Locate the cell with the specified text and output its [X, Y] center coordinate. 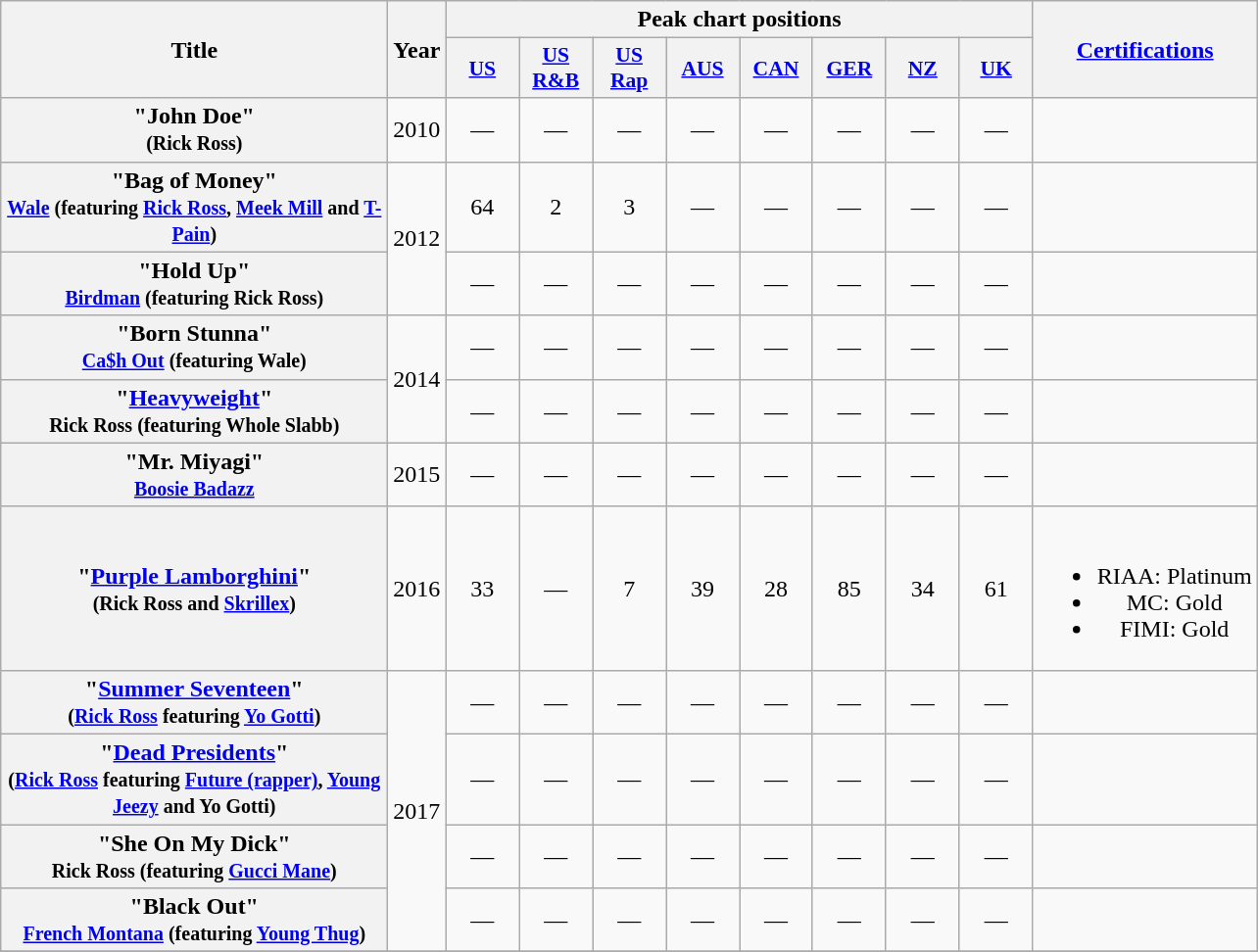
Year [417, 49]
2016 [417, 588]
2014 [417, 379]
3 [629, 207]
GER [848, 69]
85 [848, 588]
USRap [629, 69]
"Dead Presidents"(Rick Ross featuring Future (rapper), Young Jeezy and Yo Gotti) [194, 779]
28 [776, 588]
2012 [417, 239]
"John Doe"(Rick Ross) [194, 129]
33 [482, 588]
Title [194, 49]
39 [703, 588]
US [482, 69]
"Purple Lamborghini"(Rick Ross and Skrillex) [194, 588]
34 [923, 588]
64 [482, 207]
UK [995, 69]
AUS [703, 69]
CAN [776, 69]
RIAA: PlatinumMC: GoldFIMI: Gold [1144, 588]
NZ [923, 69]
"Born Stunna"Ca$h Out (featuring Wale) [194, 347]
"Black Out"French Montana (featuring Young Thug) [194, 921]
"Hold Up"Birdman (featuring Rick Ross) [194, 284]
61 [995, 588]
2010 [417, 129]
"Bag of Money"Wale (featuring Rick Ross, Meek Mill and T-Pain) [194, 207]
7 [629, 588]
2017 [417, 811]
"She On My Dick"Rick Ross (featuring Gucci Mane) [194, 856]
"Summer Seventeen" (Rick Ross featuring Yo Gotti) [194, 701]
"Heavyweight" Rick Ross (featuring Whole Slabb) [194, 411]
2 [556, 207]
2015 [417, 474]
USR&B [556, 69]
"Mr. Miyagi"Boosie Badazz [194, 474]
Peak chart positions [739, 20]
Certifications [1144, 49]
